Identify which cell holds the provided text, then report its [X, Y] central coordinate. 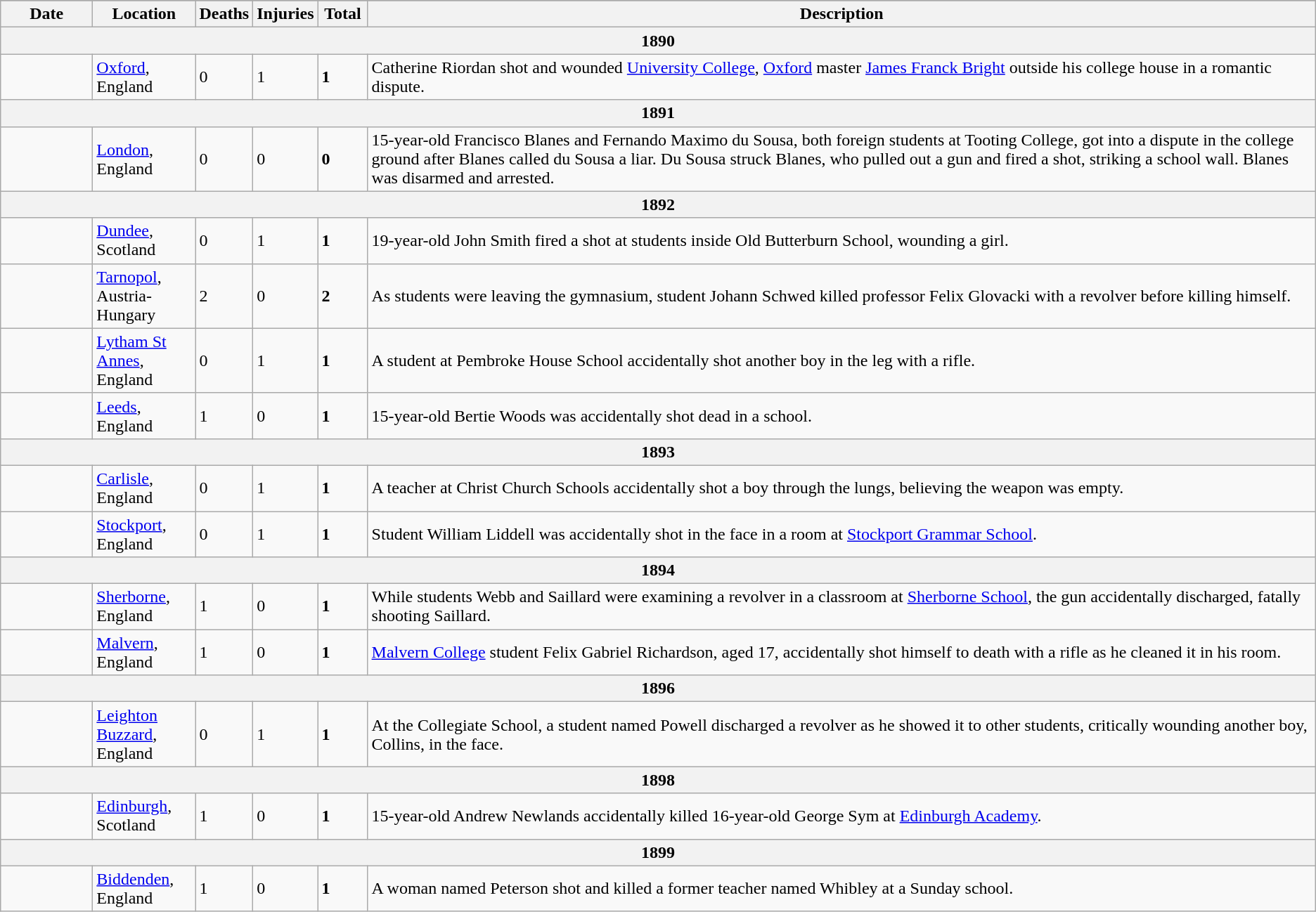
1892 [658, 204]
Edinburgh, Scotland [144, 816]
Leeds, England [144, 416]
Injuries [285, 14]
Student William Liddell was accidentally shot in the face in a room at Stockport Grammar School. [841, 534]
Lytham St Annes, England [144, 360]
Total [343, 14]
Leighton Buzzard, England [144, 734]
Stockport, England [144, 534]
1893 [658, 452]
15-year-old Andrew Newlands accidentally killed 16-year-old George Sym at Edinburgh Academy. [841, 816]
London, England [144, 159]
15-year-old Bertie Woods was accidentally shot dead in a school. [841, 416]
19-year-old John Smith fired a shot at students inside Old Butterburn School, wounding a girl. [841, 240]
1891 [658, 113]
Date [46, 14]
Malvern, England [144, 652]
Biddenden, England [144, 888]
1894 [658, 571]
Sherborne, England [144, 607]
1890 [658, 41]
1899 [658, 852]
A teacher at Christ Church Schools accidentally shot a boy through the lungs, believing the weapon was empty. [841, 488]
Oxford, England [144, 77]
Carlisle, England [144, 488]
Catherine Riordan shot and wounded University College, Oxford master James Franck Bright outside his college house in a romantic dispute. [841, 77]
A woman named Peterson shot and killed a former teacher named Whibley at a Sunday school. [841, 888]
1898 [658, 780]
Tarnopol, Austria-Hungary [144, 296]
Malvern College student Felix Gabriel Richardson, aged 17, accidentally shot himself to death with a rifle as he cleaned it in his room. [841, 652]
1896 [658, 689]
Description [841, 14]
As students were leaving the gymnasium, student Johann Schwed killed professor Felix Glovacki with a revolver before killing himself. [841, 296]
Location [144, 14]
Dundee, Scotland [144, 240]
Deaths [224, 14]
A student at Pembroke House School accidentally shot another boy in the leg with a rifle. [841, 360]
